Return (X, Y) of the center of cell containing provided text 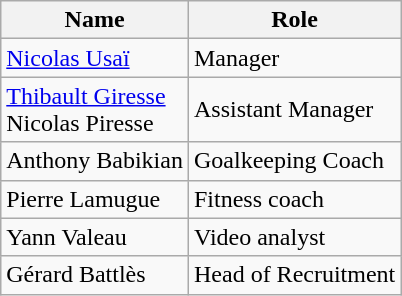
Head of Recruitment (294, 275)
Name (95, 20)
Video analyst (294, 237)
Manager (294, 58)
Role (294, 20)
Fitness coach (294, 199)
Nicolas Usaï (95, 58)
Yann Valeau (95, 237)
Gérard Battlès (95, 275)
Assistant Manager (294, 110)
Goalkeeping Coach (294, 161)
Thibault Giresse Nicolas Piresse (95, 110)
Pierre Lamugue (95, 199)
Anthony Babikian (95, 161)
